Capture the cell that displays the provided text and extract its [X, Y] central coordinate. 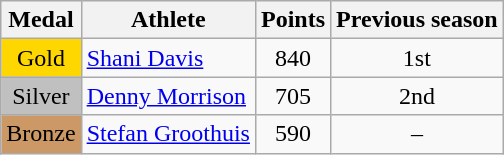
Denny Morrison [168, 96]
590 [292, 134]
Silver [41, 96]
Bronze [41, 134]
2nd [418, 96]
705 [292, 96]
1st [418, 58]
840 [292, 58]
Gold [41, 58]
Shani Davis [168, 58]
Medal [41, 20]
– [418, 134]
Points [292, 20]
Stefan Groothuis [168, 134]
Previous season [418, 20]
Athlete [168, 20]
